Return (x, y) of the center of cell containing provided text 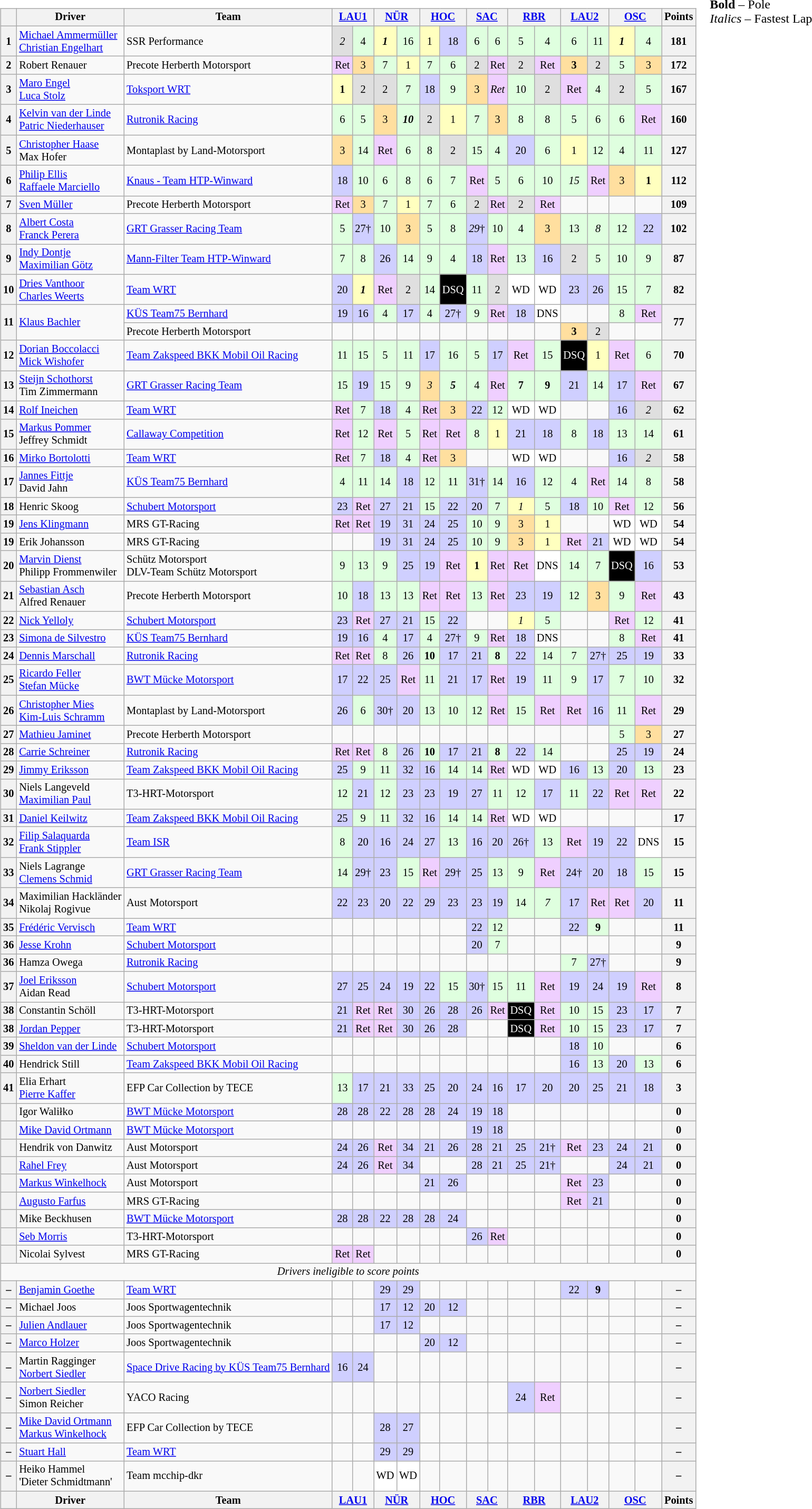
Rahel Frey (70, 1166)
39 (8, 1046)
Mann-Filter Team HTP-Winward (228, 259)
Jens Klingmann (70, 524)
Maximilian Hackländer Nikolaj Rogivue (70, 903)
172 (679, 65)
Filip Salaquarda Frank Stippler (70, 842)
53 (679, 566)
43 (679, 597)
Jordan Pepper (70, 1029)
Rolf Ineichen (70, 410)
37 (8, 987)
Sheldon van der Linde (70, 1046)
Schütz Motorsport DLV-Team Schütz Motorsport (228, 566)
Robert Renauer (70, 65)
Nicolai Sylvest (70, 1254)
Markus Pommer Jeffrey Schmidt (70, 434)
Augusto Farfus (70, 1201)
Albert Costa Franck Perera (70, 229)
Simona de Silvestro (70, 638)
Sven Müller (70, 205)
Nick Yelloly (70, 620)
Jannes Fittje David Jahn (70, 482)
127 (679, 150)
Markus Winkelhock (70, 1183)
Marvin Dienst Philipp Frommenwiler (70, 566)
Igor Waliłko (70, 1112)
Team ISR (228, 842)
Seb Morris (70, 1236)
Space Drive Racing by KÜS Team75 Bernhard (228, 1367)
Ricardo Feller Stefan Mücke (70, 680)
Daniel Keilwitz (70, 818)
35 (8, 927)
181 (679, 41)
Martin Ragginger Norbert Siedler (70, 1367)
Jimmy Eriksson (70, 770)
Christopher Mies Kim-Luis Schramm (70, 710)
Mike David Ortmann (70, 1130)
Sebastian Asch Alfred Renauer (70, 597)
87 (679, 259)
Drivers ineligible to score points (348, 1272)
Julien Andlauer (70, 1325)
Hamza Owega (70, 963)
61 (679, 434)
Norbert Siedler Simon Reicher (70, 1398)
Stuart Hall (70, 1452)
112 (679, 181)
160 (679, 120)
26† (521, 842)
Frédéric Vervisch (70, 927)
Indy Dontje Maximilian Götz (70, 259)
70 (679, 355)
SSR Performance (228, 41)
Henric Skoog (70, 506)
77 (679, 323)
62 (679, 410)
Marco Holzer (70, 1343)
Mike Beckhusen (70, 1219)
Dennis Marschall (70, 656)
Mathieu Jaminet (70, 735)
Toksport WRT (228, 90)
67 (679, 386)
Hendrick Still (70, 1064)
109 (679, 205)
Joel Eriksson Aidan Read (70, 987)
24† (574, 873)
Erik Johansson (70, 542)
Jesse Krohn (70, 945)
167 (679, 90)
Klaus Bachler (70, 323)
Team mcchip-dkr (228, 1476)
Elia Erhart Pierre Kaffer (70, 1088)
Christopher Haase Max Hofer (70, 150)
Niels Langeveld Maximilian Paul (70, 794)
YACO Racing (228, 1398)
Mike David Ortmann Markus Winkelhock (70, 1428)
Hendrik von Danwitz (70, 1148)
40 (8, 1064)
Dries Vanthoor Charles Weerts (70, 290)
Michael Ammermüller Christian Engelhart (70, 41)
Constantin Schöll (70, 1011)
Philip Ellis Raffaele Marciello (70, 181)
Knaus - Team HTP-Winward (228, 181)
31† (477, 482)
Kelvin van der Linde Patric Niederhauser (70, 120)
Callaway Competition (228, 434)
Dorian Boccolacci Mick Wishofer (70, 355)
Michael Joos (70, 1308)
Maro Engel Luca Stolz (70, 90)
Heiko Hammel 'Dieter Schmidtmann' (70, 1476)
Benjamin Goethe (70, 1290)
82 (679, 290)
56 (679, 506)
Carrie Schreiner (70, 752)
Niels Lagrange Clemens Schmid (70, 873)
Mirko Bortolotti (70, 458)
102 (679, 229)
Steijn Schothorst Tim Zimmermann (70, 386)
